Identify which cell holds the provided text, then report its (X, Y) central coordinate. 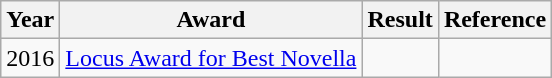
2016 (30, 58)
Result (400, 20)
Reference (494, 20)
Award (211, 20)
Year (30, 20)
Locus Award for Best Novella (211, 58)
